From the cell containing the given text, extract its center point as (x, y) coordinate. 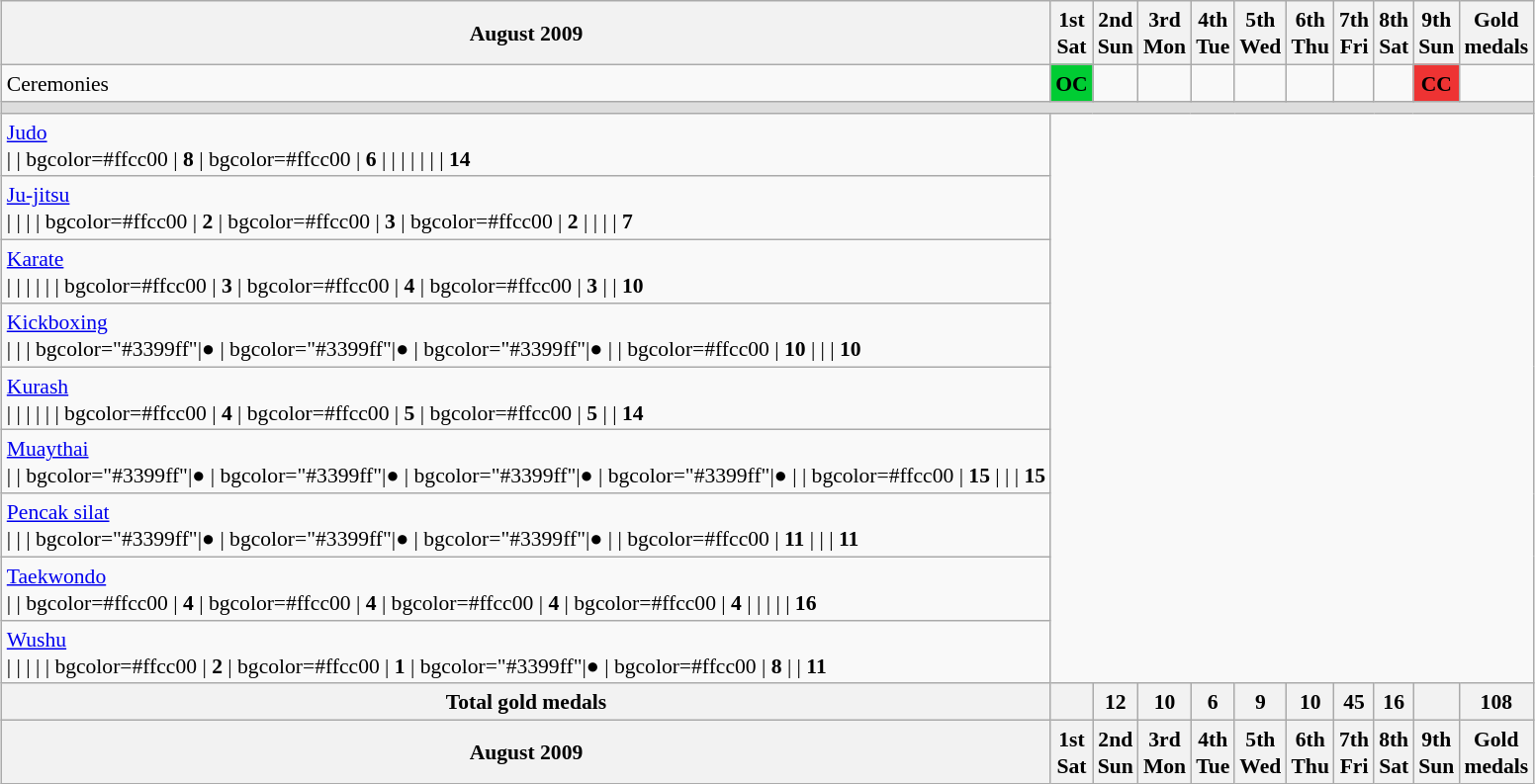
OC (1072, 83)
Karate| | | | | | bgcolor=#ffcc00 | 3 | bgcolor=#ffcc00 | 4 | bgcolor=#ffcc00 | 3 | | 10 (526, 271)
Kurash| | | | | | bgcolor=#ffcc00 | 4 | bgcolor=#ffcc00 | 5 | bgcolor=#ffcc00 | 5 | | 14 (526, 398)
Kickboxing| | | bgcolor="#3399ff"|● | bgcolor="#3399ff"|● | bgcolor="#3399ff"|● | | bgcolor=#ffcc00 | 10 | | | 10 (526, 335)
108 (1495, 702)
16 (1394, 702)
Judo| | bgcolor=#ffcc00 | 8 | bgcolor=#ffcc00 | 6 | | | | | | | 14 (526, 144)
Wushu| | | | | bgcolor=#ffcc00 | 2 | bgcolor=#ffcc00 | 1 | bgcolor="#3399ff"|● | bgcolor=#ffcc00 | 8 | | 11 (526, 652)
CC (1436, 83)
Ceremonies (526, 83)
12 (1116, 702)
6 (1213, 702)
Pencak silat| | | bgcolor="#3399ff"|● | bgcolor="#3399ff"|● | bgcolor="#3399ff"|● | | bgcolor=#ffcc00 | 11 | | | 11 (526, 525)
Muaythai| | bgcolor="#3399ff"|● | bgcolor="#3399ff"|● | bgcolor="#3399ff"|● | bgcolor="#3399ff"|● | | bgcolor=#ffcc00 | 15 | | | 15 (526, 462)
9 (1260, 702)
45 (1354, 702)
Taekwondo| | bgcolor=#ffcc00 | 4 | bgcolor=#ffcc00 | 4 | bgcolor=#ffcc00 | 4 | bgcolor=#ffcc00 | 4 | | | | | 16 (526, 588)
Total gold medals (526, 702)
Ju-jitsu| | | | bgcolor=#ffcc00 | 2 | bgcolor=#ffcc00 | 3 | bgcolor=#ffcc00 | 2 | | | | 7 (526, 208)
